Extract the (x, y) coordinate from the center of the cell holding the provided text.  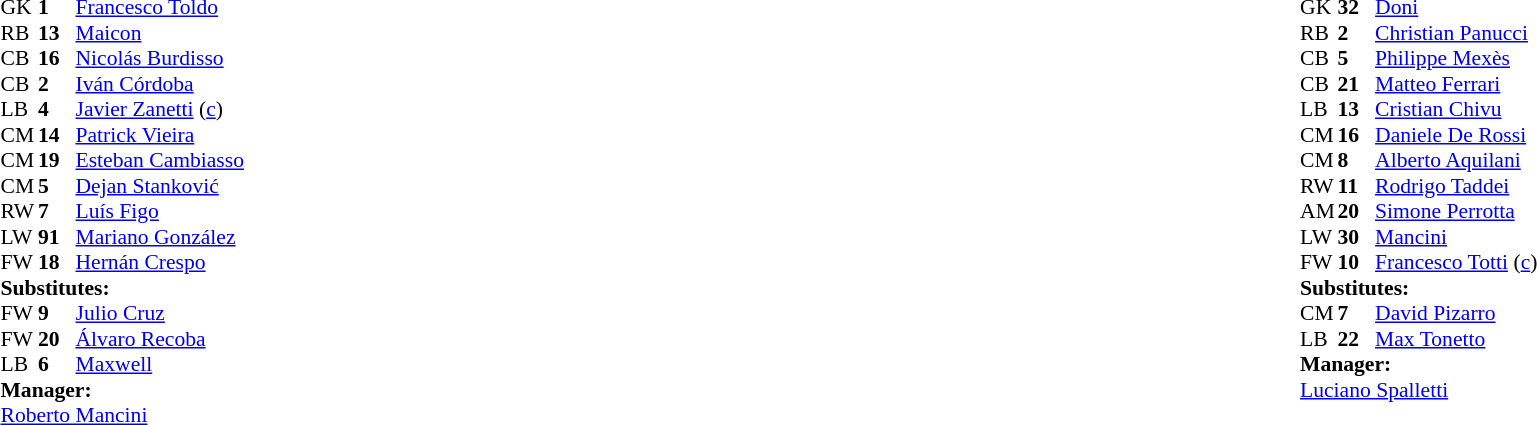
Álvaro Recoba (160, 339)
Maicon (160, 33)
Max Tonetto (1456, 339)
David Pizarro (1456, 313)
Mancini (1456, 237)
Julio Cruz (160, 313)
Hernán Crespo (160, 263)
Dejan Stanković (160, 186)
14 (57, 135)
AM (1319, 211)
Francesco Totti (c) (1456, 263)
Matteo Ferrari (1456, 84)
Esteban Cambiasso (160, 161)
Javier Zanetti (c) (160, 109)
Simone Perrotta (1456, 211)
8 (1357, 161)
Luís Figo (160, 211)
19 (57, 161)
18 (57, 263)
Nicolás Burdisso (160, 59)
4 (57, 109)
9 (57, 313)
Rodrigo Taddei (1456, 186)
10 (1357, 263)
21 (1357, 84)
Mariano González (160, 237)
Daniele De Rossi (1456, 135)
Philippe Mexès (1456, 59)
22 (1357, 339)
6 (57, 365)
Iván Córdoba (160, 84)
Alberto Aquilani (1456, 161)
Luciano Spalletti (1418, 390)
91 (57, 237)
11 (1357, 186)
Maxwell (160, 365)
30 (1357, 237)
Christian Panucci (1456, 33)
Patrick Vieira (160, 135)
Cristian Chivu (1456, 109)
